Return the [X, Y] coordinate for the center point of the cell that contains the specified text.  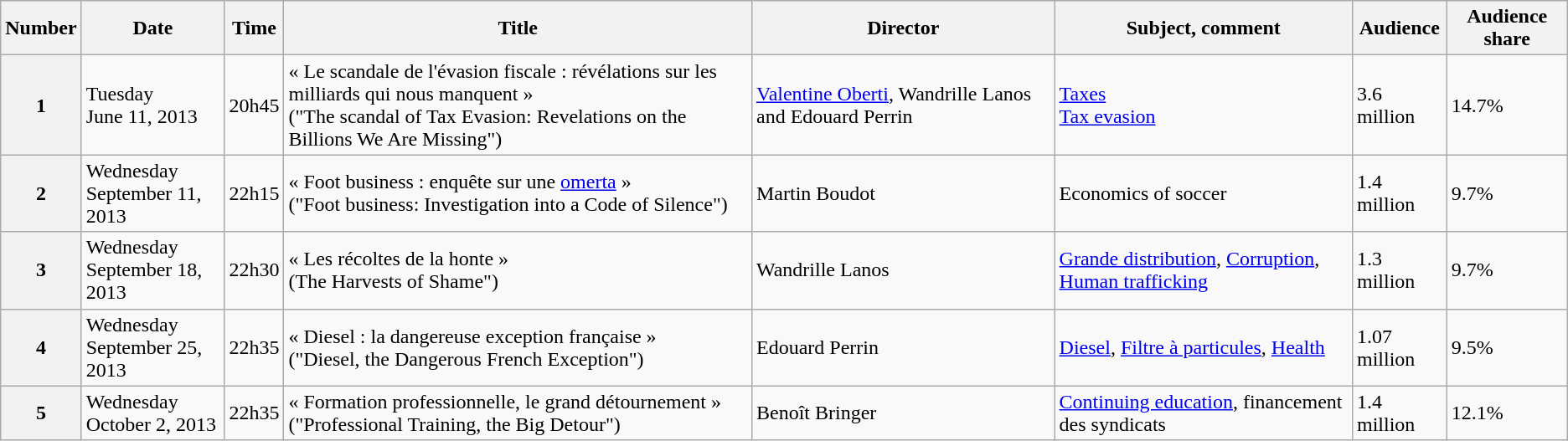
Audience share [1507, 28]
1.3 million [1399, 270]
« Formation professionnelle, le grand détournement »("Professional Training, the Big Detour") [518, 413]
Number [41, 28]
14.7% [1507, 105]
Continuing education, financement des syndicats [1203, 413]
22h15 [255, 193]
Wednesday September 25, 2013 [152, 347]
« Les récoltes de la honte »(The Harvests of Shame") [518, 270]
TuesdayJune 11, 2013 [152, 105]
Wednesday October 2, 2013 [152, 413]
Edouard Perrin [903, 347]
1 [41, 105]
2 [41, 193]
Wednesday September 11, 2013 [152, 193]
3.6 million [1399, 105]
Time [255, 28]
Diesel, Filtre à particules, Health [1203, 347]
Subject, comment [1203, 28]
Director [903, 28]
Audience [1399, 28]
12.1% [1507, 413]
Date [152, 28]
Wednesday September 18, 2013 [152, 270]
1.4million [1399, 193]
1.07 million [1399, 347]
« Diesel : la dangereuse exception française »("Diesel, the Dangerous French Exception") [518, 347]
Valentine Oberti, Wandrille Lanos and Edouard Perrin [903, 105]
Economics of soccer [1203, 193]
« Foot business : enquête sur une omerta »("Foot business: Investigation into a Code of Silence") [518, 193]
9.5% [1507, 347]
Wandrille Lanos [903, 270]
3 [41, 270]
Grande distribution, Corruption, Human trafficking [1203, 270]
1.4 million [1399, 413]
22h30 [255, 270]
TaxesTax evasion [1203, 105]
20h45 [255, 105]
Benoît Bringer [903, 413]
5 [41, 413]
Title [518, 28]
4 [41, 347]
Martin Boudot [903, 193]
